Scan for the cell matching the given text and deliver its (X, Y) coordinate at center. 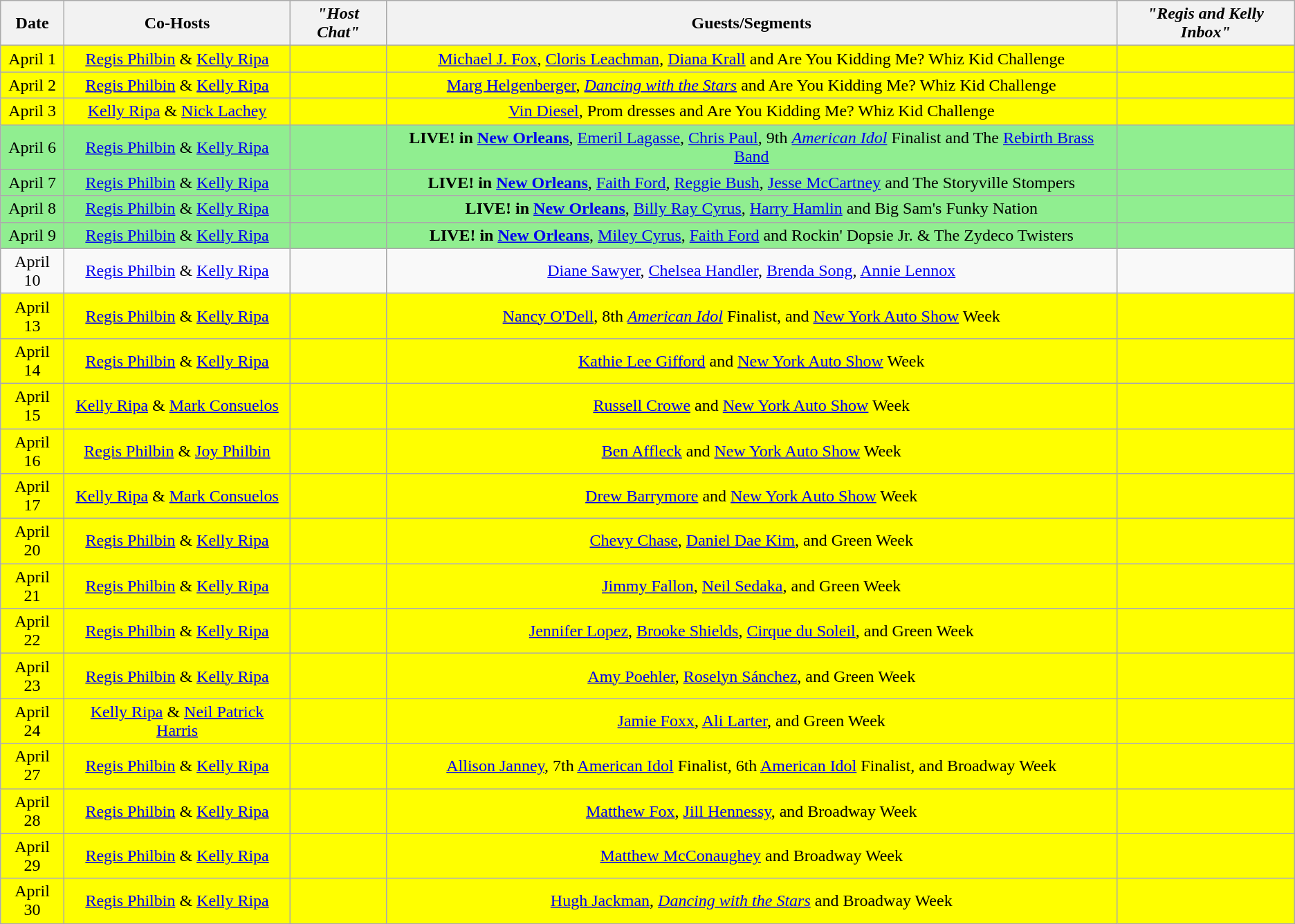
April 24 (33, 721)
Date (33, 24)
Kelly Ripa & Neil Patrick Harris (177, 721)
April 20 (33, 541)
Guests/Segments (751, 24)
April 14 (33, 361)
April 1 (33, 59)
Matthew Fox, Jill Hennessy, and Broadway Week (751, 811)
April 23 (33, 676)
Jennifer Lopez, Brooke Shields, Cirque du Soleil, and Green Week (751, 631)
Marg Helgenberger, Dancing with the Stars and Are You Kidding Me? Whiz Kid Challenge (751, 85)
Co-Hosts (177, 24)
LIVE! in New Orleans, Billy Ray Cyrus, Harry Hamlin and Big Sam's Funky Nation (751, 209)
Kathie Lee Gifford and New York Auto Show Week (751, 361)
Chevy Chase, Daniel Dae Kim, and Green Week (751, 541)
Drew Barrymore and New York Auto Show Week (751, 497)
April 27 (33, 766)
April 3 (33, 111)
April 30 (33, 900)
April 21 (33, 586)
Amy Poehler, Roselyn Sánchez, and Green Week (751, 676)
Regis Philbin & Joy Philbin (177, 451)
Matthew McConaughey and Broadway Week (751, 856)
Allison Janney, 7th American Idol Finalist, 6th American Idol Finalist, and Broadway Week (751, 766)
April 6 (33, 147)
April 7 (33, 183)
"Host Chat" (338, 24)
Diane Sawyer, Chelsea Handler, Brenda Song, Annie Lennox (751, 271)
LIVE! in New Orleans, Miley Cyrus, Faith Ford and Rockin' Dopsie Jr. & The Zydeco Twisters (751, 235)
Nancy O'Dell, 8th American Idol Finalist, and New York Auto Show Week (751, 315)
April 9 (33, 235)
Vin Diesel, Prom dresses and Are You Kidding Me? Whiz Kid Challenge (751, 111)
April 29 (33, 856)
Ben Affleck and New York Auto Show Week (751, 451)
April 22 (33, 631)
Michael J. Fox, Cloris Leachman, Diana Krall and Are You Kidding Me? Whiz Kid Challenge (751, 59)
Kelly Ripa & Nick Lachey (177, 111)
April 15 (33, 405)
Jamie Foxx, Ali Larter, and Green Week (751, 721)
April 16 (33, 451)
April 10 (33, 271)
April 13 (33, 315)
April 2 (33, 85)
Hugh Jackman, Dancing with the Stars and Broadway Week (751, 900)
April 28 (33, 811)
LIVE! in New Orleans, Faith Ford, Reggie Bush, Jesse McCartney and The Storyville Stompers (751, 183)
Russell Crowe and New York Auto Show Week (751, 405)
"Regis and Kelly Inbox" (1205, 24)
April 8 (33, 209)
April 17 (33, 497)
LIVE! in New Orleans, Emeril Lagasse, Chris Paul, 9th American Idol Finalist and The Rebirth Brass Band (751, 147)
Jimmy Fallon, Neil Sedaka, and Green Week (751, 586)
